Capture the cell that displays the provided text and extract its [X, Y] central coordinate. 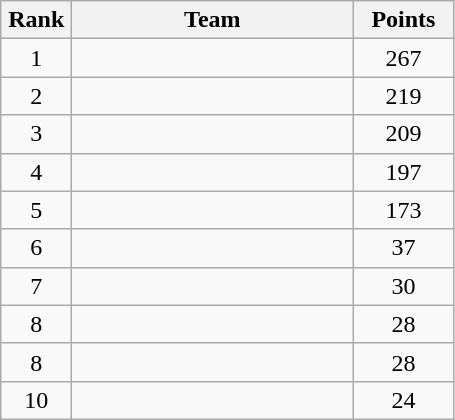
Points [404, 20]
10 [36, 400]
267 [404, 58]
Team [212, 20]
1 [36, 58]
2 [36, 96]
219 [404, 96]
Rank [36, 20]
24 [404, 400]
4 [36, 172]
6 [36, 248]
173 [404, 210]
37 [404, 248]
7 [36, 286]
197 [404, 172]
3 [36, 134]
209 [404, 134]
5 [36, 210]
30 [404, 286]
